Provide the [x, y] coordinate of the cell's center where the given text is located.  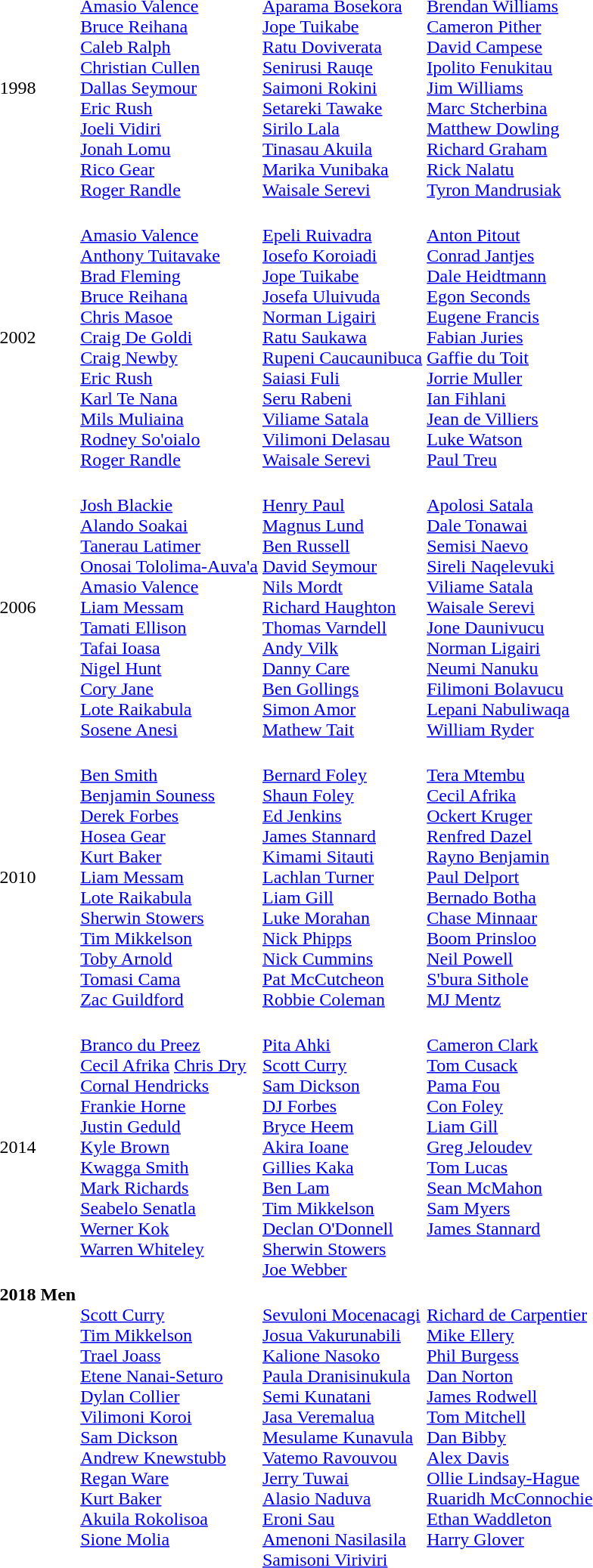
Ben SmithBenjamin SounessDerek ForbesHosea GearKurt BakerLiam MessamLote RaikabulaSherwin StowersTim MikkelsonToby ArnoldTomasi CamaZac Guildford [169, 877]
Bernard FoleyShaun FoleyEd JenkinsJames StannardKimami SitautiLachlan TurnerLiam GillLuke MorahanNick PhippsNick CumminsPat McCutcheonRobbie Coleman [342, 877]
Pita AhkiScott CurrySam DicksonDJ ForbesBryce HeemAkira IoaneGillies KakaBen LamTim MikkelsonDeclan O'DonnellSherwin StowersJoe Webber [342, 1147]
Henry PaulMagnus LundBen RussellDavid SeymourNils MordtRichard HaughtonThomas VarndellAndy VilkDanny CareBen GollingsSimon AmorMathew Tait [342, 607]
